Return the [x, y] coordinate for the center point of the cell that contains the specified text.  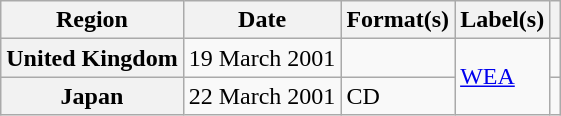
United Kingdom [92, 58]
Format(s) [398, 20]
Label(s) [502, 20]
22 March 2001 [262, 96]
19 March 2001 [262, 58]
Date [262, 20]
CD [398, 96]
Region [92, 20]
WEA [502, 77]
Japan [92, 96]
